For the text-containing cell, return its midpoint in (X, Y) coordinate format. 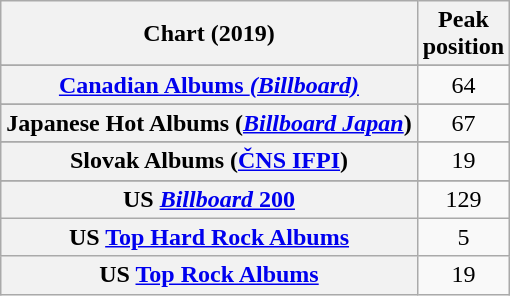
5 (463, 237)
US Top Hard Rock Albums (209, 237)
129 (463, 199)
67 (463, 123)
64 (463, 85)
Japanese Hot Albums (Billboard Japan) (209, 123)
US Top Rock Albums (209, 275)
US Billboard 200 (209, 199)
Peakposition (463, 34)
Slovak Albums (ČNS IFPI) (209, 161)
Canadian Albums (Billboard) (209, 85)
Chart (2019) (209, 34)
